Search for the cell housing the specified text and yield its [x, y] center coordinate. 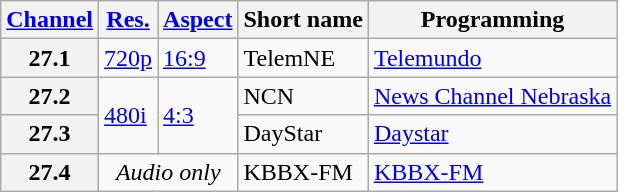
NCN [303, 96]
27.4 [50, 172]
Channel [50, 20]
News Channel Nebraska [492, 96]
4:3 [198, 115]
Short name [303, 20]
480i [128, 115]
Programming [492, 20]
Audio only [168, 172]
720p [128, 58]
16:9 [198, 58]
Aspect [198, 20]
27.1 [50, 58]
27.3 [50, 134]
Telemundo [492, 58]
TelemNE [303, 58]
Daystar [492, 134]
Res. [128, 20]
DayStar [303, 134]
27.2 [50, 96]
